Extract the (x, y) coordinate from the center of the cell holding the provided text.  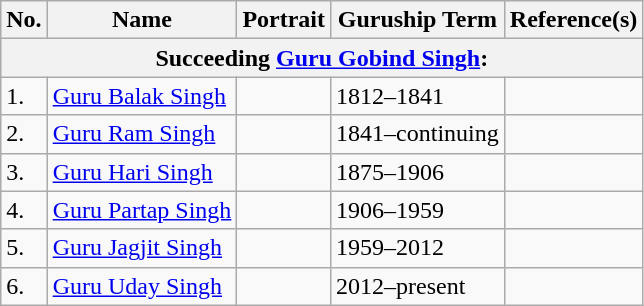
Guru Ram Singh (142, 134)
6. (24, 286)
1959–2012 (418, 248)
1875–1906 (418, 172)
Guru Partap Singh (142, 210)
1. (24, 96)
Guru Uday Singh (142, 286)
2012–present (418, 286)
Reference(s) (574, 20)
Guru Balak Singh (142, 96)
Portrait (284, 20)
Succeeding Guru Gobind Singh: (322, 58)
Guruship Term (418, 20)
5. (24, 248)
1841–continuing (418, 134)
4. (24, 210)
1812–1841 (418, 96)
1906–1959 (418, 210)
Guru Jagjit Singh (142, 248)
Guru Hari Singh (142, 172)
3. (24, 172)
Name (142, 20)
2. (24, 134)
No. (24, 20)
